Identify which cell holds the provided text, then report its [x, y] central coordinate. 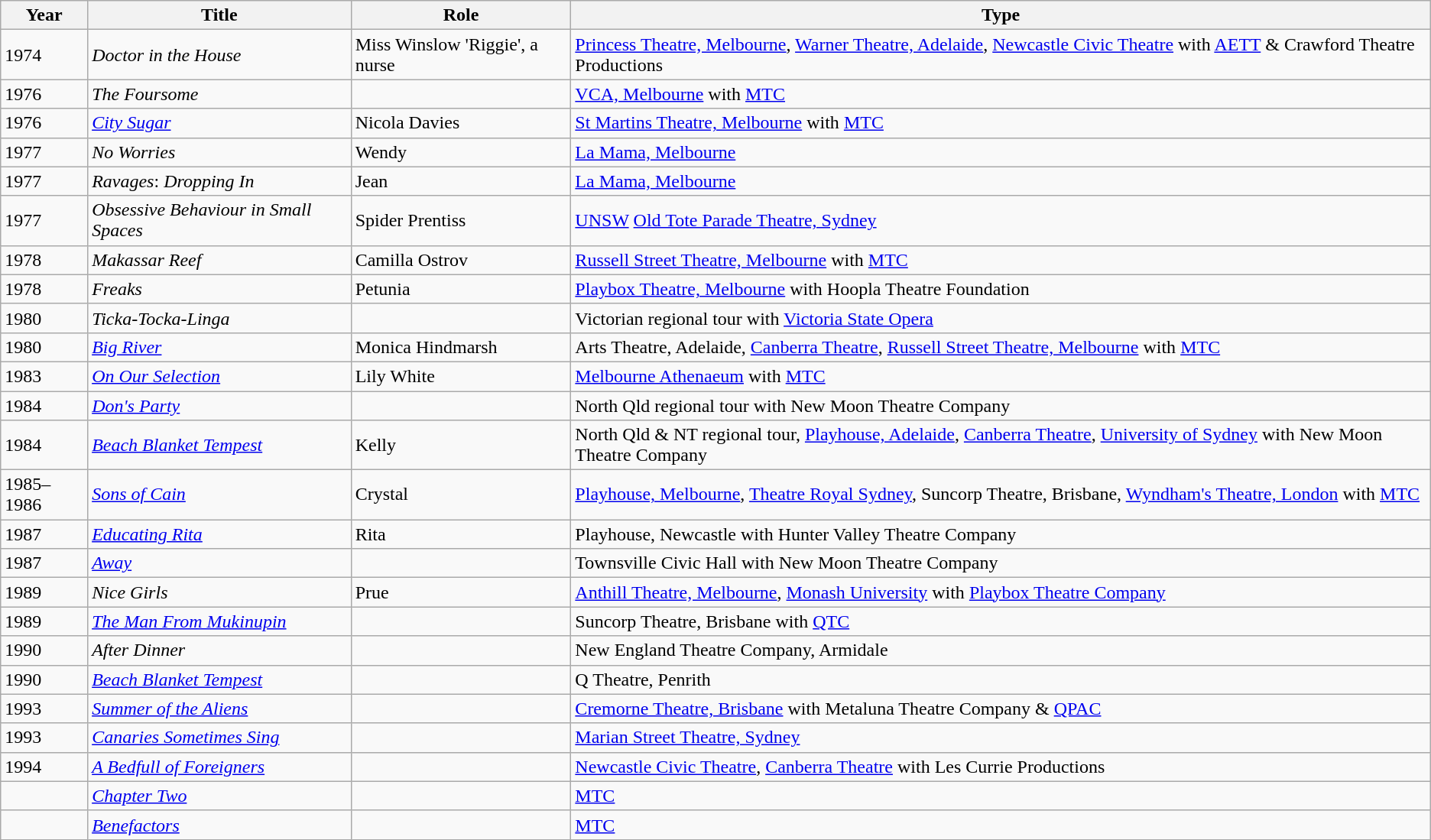
City Sugar [220, 123]
Monica Hindmarsh [461, 347]
Jean [461, 181]
After Dinner [220, 650]
1974 [44, 55]
St Martins Theatre, Melbourne with MTC [1001, 123]
Obsessive Behaviour in Small Spaces [220, 220]
Canaries Sometimes Sing [220, 738]
New England Theatre Company, Armidale [1001, 650]
Chapter Two [220, 796]
Role [461, 15]
Prue [461, 592]
Princess Theatre, Melbourne, Warner Theatre, Adelaide, Newcastle Civic Theatre with AETT & Crawford Theatre Productions [1001, 55]
Year [44, 15]
Camilla Ostrov [461, 260]
VCA, Melbourne with MTC [1001, 94]
Miss Winslow 'Riggie', a nurse [461, 55]
Educating Rita [220, 534]
Russell Street Theatre, Melbourne with MTC [1001, 260]
1994 [44, 767]
Freaks [220, 289]
Ticka-Tocka-Linga [220, 318]
Petunia [461, 289]
Marian Street Theatre, Sydney [1001, 738]
Benefactors [220, 825]
Cremorne Theatre, Brisbane with Metaluna Theatre Company & QPAC [1001, 709]
Kelly [461, 445]
Playhouse, Newcastle with Hunter Valley Theatre Company [1001, 534]
UNSW Old Tote Parade Theatre, Sydney [1001, 220]
North Qld & NT regional tour, Playhouse, Adelaide, Canberra Theatre, University of Sydney with New Moon Theatre Company [1001, 445]
No Worries [220, 152]
Don's Party [220, 406]
Rita [461, 534]
Makassar Reef [220, 260]
The Man From Mukinupin [220, 621]
Nicola Davies [461, 123]
Summer of the Aliens [220, 709]
Playbox Theatre, Melbourne with Hoopla Theatre Foundation [1001, 289]
Away [220, 563]
Lily White [461, 376]
The Foursome [220, 94]
Doctor in the House [220, 55]
Title [220, 15]
Newcastle Civic Theatre, Canberra Theatre with Les Currie Productions [1001, 767]
Wendy [461, 152]
1983 [44, 376]
Suncorp Theatre, Brisbane with QTC [1001, 621]
Sons of Cain [220, 495]
Playhouse, Melbourne, Theatre Royal Sydney, Suncorp Theatre, Brisbane, Wyndham's Theatre, London with MTC [1001, 495]
Victorian regional tour with Victoria State Opera [1001, 318]
Type [1001, 15]
1985–1986 [44, 495]
On Our Selection [220, 376]
Spider Prentiss [461, 220]
Melbourne Athenaeum with MTC [1001, 376]
Nice Girls [220, 592]
Anthill Theatre, Melbourne, Monash University with Playbox Theatre Company [1001, 592]
Q Theatre, Penrith [1001, 679]
Arts Theatre, Adelaide, Canberra Theatre, Russell Street Theatre, Melbourne with MTC [1001, 347]
A Bedfull of Foreigners [220, 767]
Big River [220, 347]
Townsville Civic Hall with New Moon Theatre Company [1001, 563]
North Qld regional tour with New Moon Theatre Company [1001, 406]
Ravages: Dropping In [220, 181]
Crystal [461, 495]
